Identify which cell holds the provided text, then report its [x, y] central coordinate. 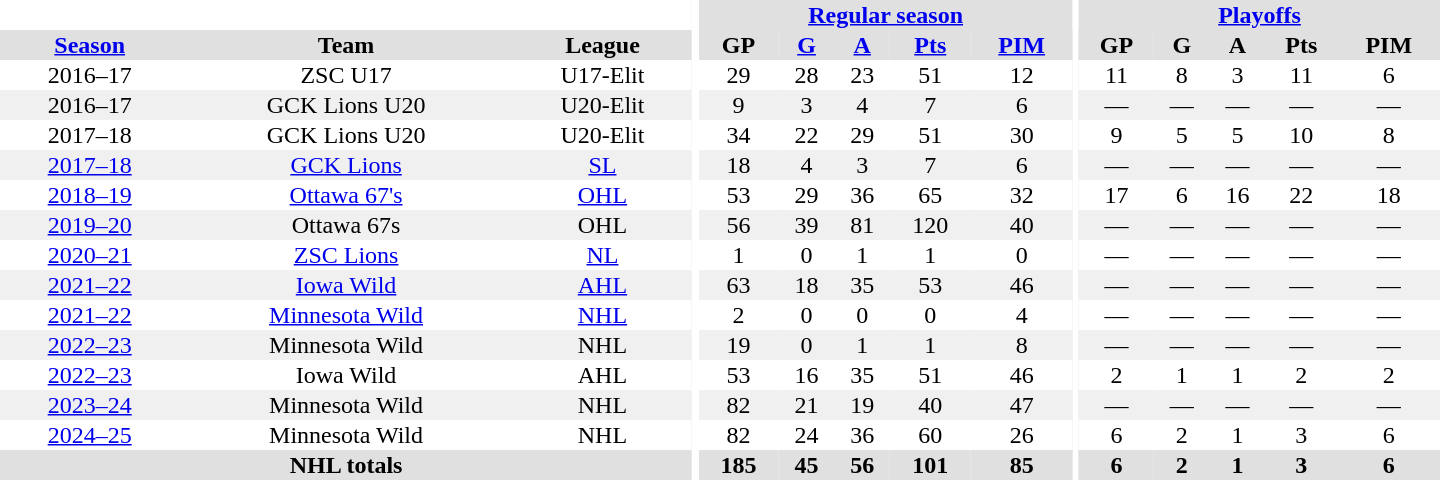
2024–25 [90, 435]
60 [930, 435]
2019–20 [90, 225]
2020–21 [90, 255]
2023–24 [90, 405]
21 [807, 405]
10 [1301, 135]
Playoffs [1260, 15]
NL [602, 255]
Ottawa 67's [346, 195]
League [602, 45]
24 [807, 435]
39 [807, 225]
26 [1021, 435]
81 [862, 225]
34 [738, 135]
120 [930, 225]
23 [862, 75]
63 [738, 285]
Regular season [886, 15]
Team [346, 45]
65 [930, 195]
45 [807, 465]
101 [930, 465]
NHL totals [346, 465]
SL [602, 165]
28 [807, 75]
ZSC U17 [346, 75]
U17-Elit [602, 75]
12 [1021, 75]
32 [1021, 195]
30 [1021, 135]
185 [738, 465]
85 [1021, 465]
2018–19 [90, 195]
17 [1116, 195]
Ottawa 67s [346, 225]
GCK Lions [346, 165]
ZSC Lions [346, 255]
47 [1021, 405]
Season [90, 45]
